Provide the (X, Y) coordinate of the cell's center where the given text is located.  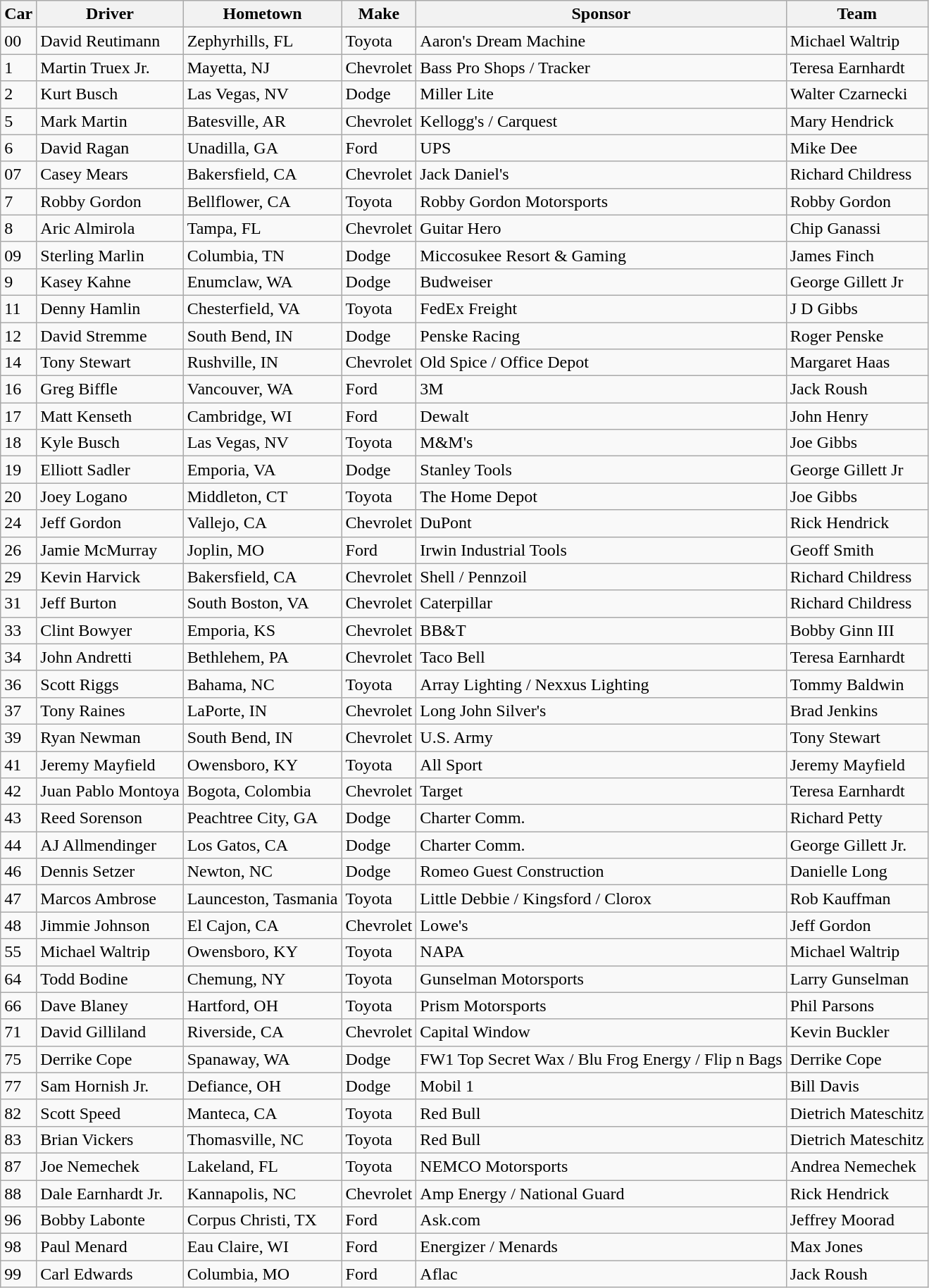
Joe Nemechek (110, 1166)
Kannapolis, NC (262, 1194)
Vallejo, CA (262, 523)
Ask.com (601, 1220)
Bobby Ginn III (856, 630)
Lowe's (601, 925)
Mobil 1 (601, 1086)
Scott Speed (110, 1113)
55 (18, 952)
Kyle Busch (110, 443)
Little Debbie / Kingsford / Clorox (601, 899)
Phil Parsons (856, 1006)
Danielle Long (856, 872)
16 (18, 389)
Carl Edwards (110, 1274)
Prism Motorsports (601, 1006)
24 (18, 523)
Sterling Marlin (110, 255)
Dale Earnhardt Jr. (110, 1194)
Walter Czarnecki (856, 94)
Corpus Christi, TX (262, 1220)
Robby Gordon Motorsports (601, 201)
8 (18, 228)
14 (18, 363)
Emporia, VA (262, 470)
Denny Hamlin (110, 308)
00 (18, 41)
Chemung, NY (262, 979)
66 (18, 1006)
9 (18, 282)
NAPA (601, 952)
Elliott Sadler (110, 470)
Newton, NC (262, 872)
39 (18, 737)
98 (18, 1247)
BB&T (601, 630)
Emporia, KS (262, 630)
Team (856, 14)
Driver (110, 14)
Penske Racing (601, 336)
18 (18, 443)
17 (18, 416)
Mike Dee (856, 148)
77 (18, 1086)
Vancouver, WA (262, 389)
48 (18, 925)
42 (18, 792)
46 (18, 872)
Long John Silver's (601, 711)
J D Gibbs (856, 308)
Kasey Kahne (110, 282)
Casey Mears (110, 175)
43 (18, 818)
David Gilliland (110, 1032)
Columbia, TN (262, 255)
Mary Hendrick (856, 121)
Old Spice / Office Depot (601, 363)
Max Jones (856, 1247)
UPS (601, 148)
Rob Kauffman (856, 899)
Tampa, FL (262, 228)
11 (18, 308)
Marcos Ambrose (110, 899)
FW1 Top Secret Wax / Blu Frog Energy / Flip n Bags (601, 1059)
Margaret Haas (856, 363)
Defiance, OH (262, 1086)
Energizer / Menards (601, 1247)
1 (18, 68)
31 (18, 604)
Larry Gunselman (856, 979)
NEMCO Motorsports (601, 1166)
David Reutimann (110, 41)
FedEx Freight (601, 308)
Middleton, CT (262, 496)
Jeff Burton (110, 604)
Shell / Pennzoil (601, 577)
26 (18, 550)
Jimmie Johnson (110, 925)
41 (18, 764)
64 (18, 979)
Miccosukee Resort & Gaming (601, 255)
LaPorte, IN (262, 711)
Lakeland, FL (262, 1166)
19 (18, 470)
Matt Kenseth (110, 416)
Chip Ganassi (856, 228)
2 (18, 94)
Bobby Labonte (110, 1220)
Dave Blaney (110, 1006)
75 (18, 1059)
Spanaway, WA (262, 1059)
36 (18, 684)
Array Lighting / Nexxus Lighting (601, 684)
Zephyrhills, FL (262, 41)
Bogota, Colombia (262, 792)
Kellogg's / Carquest (601, 121)
George Gillett Jr. (856, 845)
Riverside, CA (262, 1032)
82 (18, 1113)
Los Gatos, CA (262, 845)
Car (18, 14)
Joey Logano (110, 496)
James Finch (856, 255)
David Ragan (110, 148)
Paul Menard (110, 1247)
33 (18, 630)
Manteca, CA (262, 1113)
All Sport (601, 764)
Greg Biffle (110, 389)
Andrea Nemechek (856, 1166)
29 (18, 577)
Hometown (262, 14)
U.S. Army (601, 737)
Peachtree City, GA (262, 818)
Romeo Guest Construction (601, 872)
South Boston, VA (262, 604)
Jeffrey Moorad (856, 1220)
37 (18, 711)
Guitar Hero (601, 228)
AJ Allmendinger (110, 845)
Eau Claire, WI (262, 1247)
Tommy Baldwin (856, 684)
El Cajon, CA (262, 925)
Hartford, OH (262, 1006)
Sponsor (601, 14)
20 (18, 496)
Bethlehem, PA (262, 657)
Aric Almirola (110, 228)
Aflac (601, 1274)
Clint Bowyer (110, 630)
Brad Jenkins (856, 711)
Bass Pro Shops / Tracker (601, 68)
DuPont (601, 523)
34 (18, 657)
Bellflower, CA (262, 201)
7 (18, 201)
Aaron's Dream Machine (601, 41)
John Andretti (110, 657)
Bahama, NC (262, 684)
Bill Davis (856, 1086)
Reed Sorenson (110, 818)
Batesville, AR (262, 121)
Target (601, 792)
Dennis Setzer (110, 872)
David Stremme (110, 336)
3M (601, 389)
The Home Depot (601, 496)
83 (18, 1139)
Sam Hornish Jr. (110, 1086)
Miller Lite (601, 94)
Chesterfield, VA (262, 308)
07 (18, 175)
Jamie McMurray (110, 550)
Caterpillar (601, 604)
Launceston, Tasmania (262, 899)
Irwin Industrial Tools (601, 550)
88 (18, 1194)
Rushville, IN (262, 363)
Dewalt (601, 416)
Cambridge, WI (262, 416)
Stanley Tools (601, 470)
6 (18, 148)
Tony Raines (110, 711)
Brian Vickers (110, 1139)
Columbia, MO (262, 1274)
Roger Penske (856, 336)
Thomasville, NC (262, 1139)
M&M's (601, 443)
Richard Petty (856, 818)
Amp Energy / National Guard (601, 1194)
12 (18, 336)
96 (18, 1220)
Geoff Smith (856, 550)
John Henry (856, 416)
Taco Bell (601, 657)
5 (18, 121)
Unadilla, GA (262, 148)
47 (18, 899)
Mayetta, NJ (262, 68)
Gunselman Motorsports (601, 979)
09 (18, 255)
Martin Truex Jr. (110, 68)
71 (18, 1032)
Kevin Buckler (856, 1032)
Todd Bodine (110, 979)
Juan Pablo Montoya (110, 792)
Kevin Harvick (110, 577)
Mark Martin (110, 121)
87 (18, 1166)
Enumclaw, WA (262, 282)
Ryan Newman (110, 737)
Capital Window (601, 1032)
Joplin, MO (262, 550)
44 (18, 845)
Kurt Busch (110, 94)
Jack Daniel's (601, 175)
Make (379, 14)
99 (18, 1274)
Budweiser (601, 282)
Scott Riggs (110, 684)
